From the cell containing the given text, extract its center point as [x, y] coordinate. 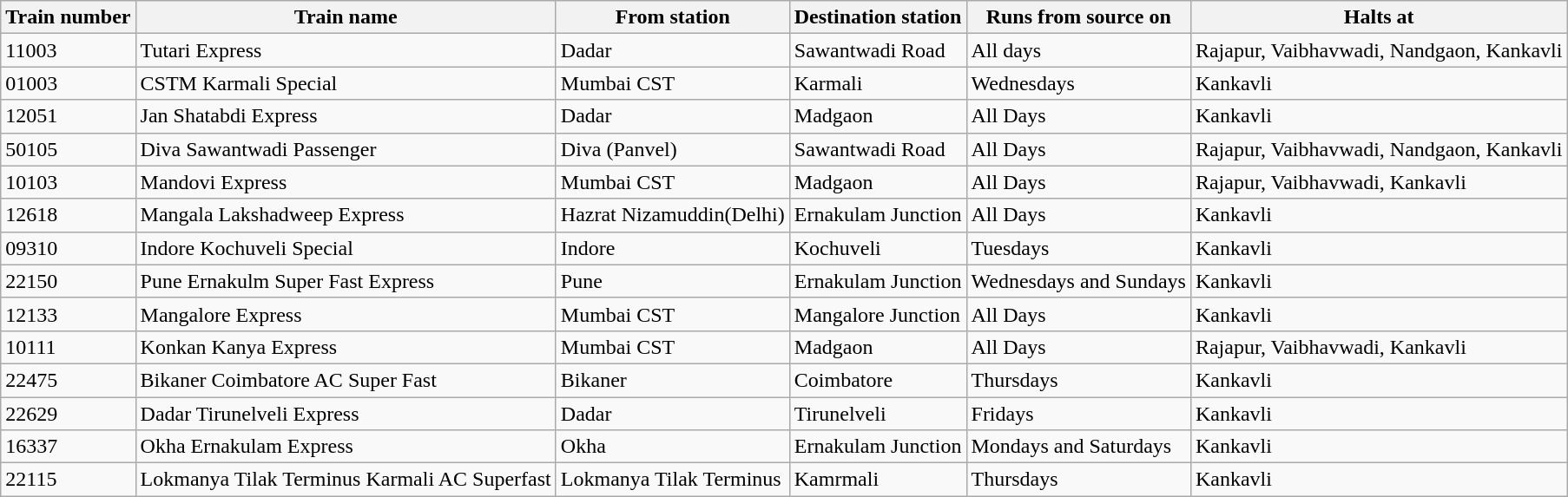
Coimbatore [878, 380]
Wednesdays and Sundays [1078, 281]
Bikaner [672, 380]
11003 [68, 50]
22150 [68, 281]
Indore Kochuveli Special [346, 248]
All days [1078, 50]
10103 [68, 182]
Diva Sawantwadi Passenger [346, 149]
Pune Ernakulm Super Fast Express [346, 281]
Okha Ernakulam Express [346, 447]
Dadar Tirunelveli Express [346, 414]
Mangala Lakshadweep Express [346, 215]
Okha [672, 447]
22115 [68, 480]
Runs from source on [1078, 17]
Mangalore Express [346, 314]
Kochuveli [878, 248]
Wednesdays [1078, 83]
CSTM Karmali Special [346, 83]
Indore [672, 248]
Destination station [878, 17]
Jan Shatabdi Express [346, 116]
16337 [68, 447]
Tutari Express [346, 50]
From station [672, 17]
Halts at [1379, 17]
09310 [68, 248]
Lokmanya Tilak Terminus Karmali AC Superfast [346, 480]
10111 [68, 347]
Train number [68, 17]
12618 [68, 215]
12051 [68, 116]
Lokmanya Tilak Terminus [672, 480]
Karmali [878, 83]
Mondays and Saturdays [1078, 447]
Fridays [1078, 414]
Konkan Kanya Express [346, 347]
Mandovi Express [346, 182]
22629 [68, 414]
Hazrat Nizamuddin(Delhi) [672, 215]
Tirunelveli [878, 414]
22475 [68, 380]
Kamrmali [878, 480]
12133 [68, 314]
Train name [346, 17]
01003 [68, 83]
Pune [672, 281]
Diva (Panvel) [672, 149]
Mangalore Junction [878, 314]
Tuesdays [1078, 248]
Bikaner Coimbatore AC Super Fast [346, 380]
50105 [68, 149]
